Detect which cell encompasses the target text, then output its (x, y) center coordinate. 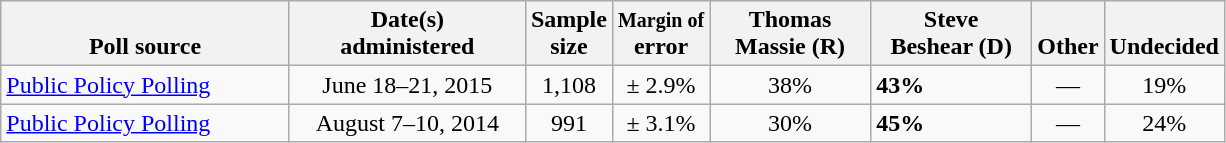
Other (1068, 34)
Date(s)administered (407, 34)
June 18–21, 2015 (407, 85)
Margin oferror (660, 34)
Samplesize (568, 34)
ThomasMassie (R) (790, 34)
Undecided (1164, 34)
45% (952, 123)
38% (790, 85)
30% (790, 123)
± 3.1% (660, 123)
1,108 (568, 85)
991 (568, 123)
August 7–10, 2014 (407, 123)
24% (1164, 123)
19% (1164, 85)
SteveBeshear (D) (952, 34)
Poll source (146, 34)
43% (952, 85)
± 2.9% (660, 85)
